Detect which cell encompasses the target text, then output its (X, Y) center coordinate. 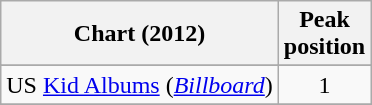
US Kid Albums (Billboard) (140, 85)
1 (324, 85)
Chart (2012) (140, 34)
Peakposition (324, 34)
